Return [x, y] of the center of cell containing provided text 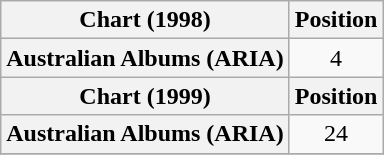
Chart (1998) [145, 20]
4 [336, 58]
24 [336, 134]
Chart (1999) [145, 96]
